From the cell containing the given text, extract its center point as (X, Y) coordinate. 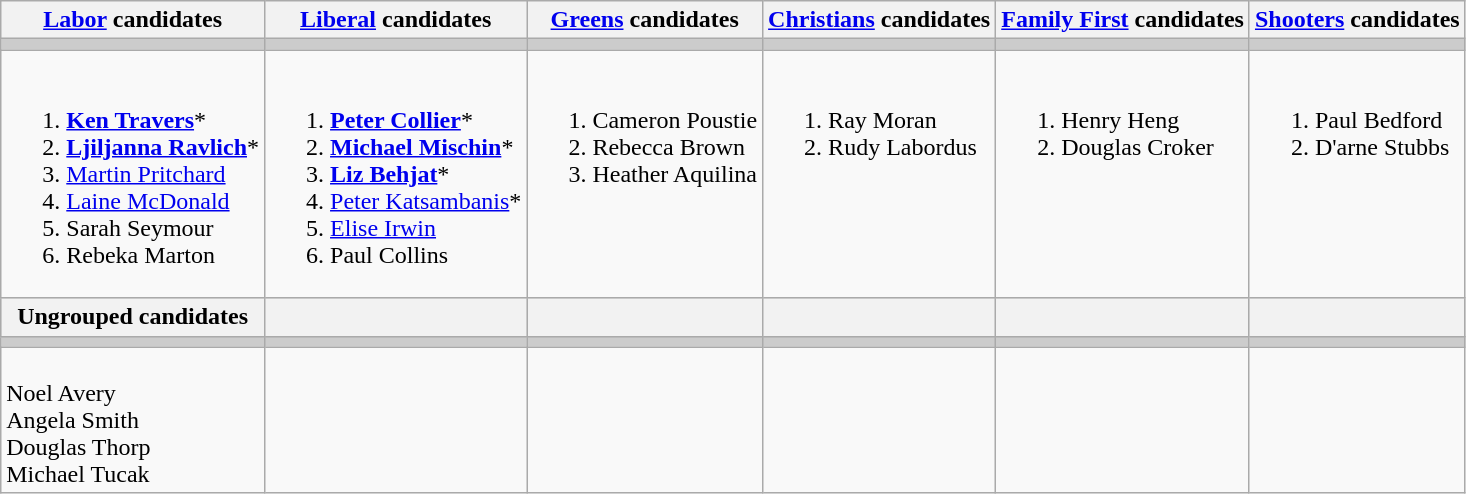
Family First candidates (1123, 20)
Henry HengDouglas Croker (1123, 174)
Paul BedfordD'arne Stubbs (1357, 174)
Cameron PoustieRebecca BrownHeather Aquilina (645, 174)
Ray MoranRudy Labordus (880, 174)
Liberal candidates (396, 20)
Noel Avery Angela Smith Douglas Thorp Michael Tucak (133, 420)
Peter Collier*Michael Mischin*Liz Behjat*Peter Katsambanis*Elise IrwinPaul Collins (396, 174)
Greens candidates (645, 20)
Christians candidates (880, 20)
Labor candidates (133, 20)
Ken Travers*Ljiljanna Ravlich*Martin PritchardLaine McDonaldSarah SeymourRebeka Marton (133, 174)
Ungrouped candidates (133, 317)
Shooters candidates (1357, 20)
